Locate the cell with the specified text and output its (x, y) center coordinate. 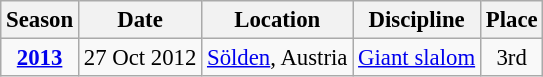
Giant slalom (417, 58)
3rd (511, 58)
Date (140, 20)
2013 (40, 58)
Season (40, 20)
Sölden, Austria (278, 58)
Location (278, 20)
Place (511, 20)
Discipline (417, 20)
27 Oct 2012 (140, 58)
